Return [X, Y] of the center of cell containing provided text 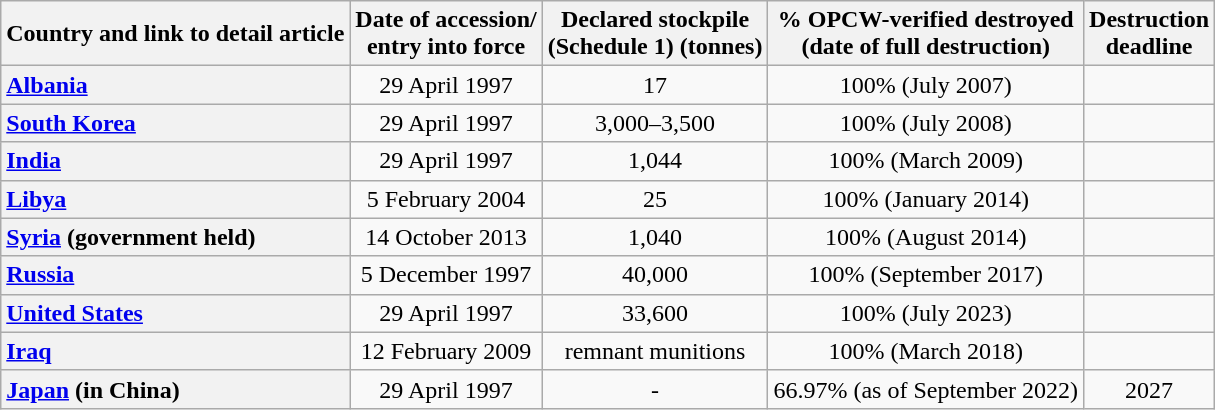
12 February 2009 [446, 351]
100% (March 2018) [926, 351]
remnant munitions [655, 351]
Iraq [176, 351]
66.97% (as of September 2022) [926, 389]
14 October 2013 [446, 237]
India [176, 161]
3,000–3,500 [655, 123]
Libya [176, 199]
Russia [176, 275]
Country and link to detail article [176, 34]
17 [655, 85]
100% (July 2008) [926, 123]
100% (September 2017) [926, 275]
Japan (in China) [176, 389]
100% (January 2014) [926, 199]
1,044 [655, 161]
South Korea [176, 123]
100% (March 2009) [926, 161]
- [655, 389]
5 December 1997 [446, 275]
Declared stockpile (Schedule 1) (tonnes) [655, 34]
Albania [176, 85]
% OPCW-verified destroyed (date of full destruction) [926, 34]
40,000 [655, 275]
Date of accession/entry into force [446, 34]
25 [655, 199]
100% (July 2023) [926, 313]
Syria (government held) [176, 237]
Destruction deadline [1150, 34]
United States [176, 313]
33,600 [655, 313]
100% (August 2014) [926, 237]
2027 [1150, 389]
5 February 2004 [446, 199]
100% (July 2007) [926, 85]
1,040 [655, 237]
